Pinpoint the cell where the given text exists, returning its [x, y] midpoint coordinate. 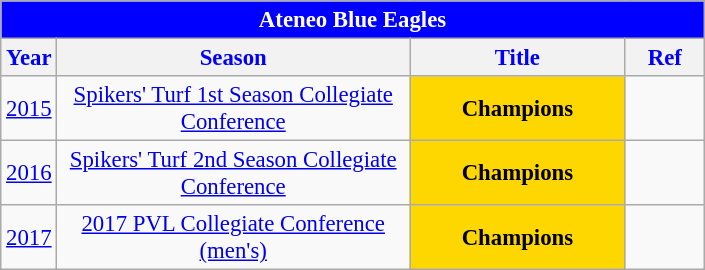
2017 [29, 238]
Title [518, 58]
Ateneo Blue Eagles [353, 20]
Ref [664, 58]
2017 PVL Collegiate Conference (men's) [234, 238]
Spikers' Turf 1st Season Collegiate Conference [234, 108]
Year [29, 58]
Season [234, 58]
2016 [29, 174]
Spikers' Turf 2nd Season Collegiate Conference [234, 174]
2015 [29, 108]
